Detect which cell encompasses the target text, then output its [x, y] center coordinate. 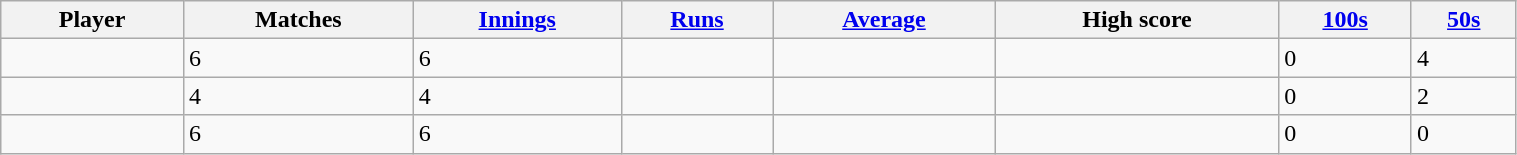
Matches [298, 20]
Runs [697, 20]
50s [1464, 20]
Player [92, 20]
Innings [517, 20]
Average [884, 20]
100s [1346, 20]
High score [1137, 20]
2 [1464, 96]
